Provide the (X, Y) coordinate of the cell's center where the given text is located.  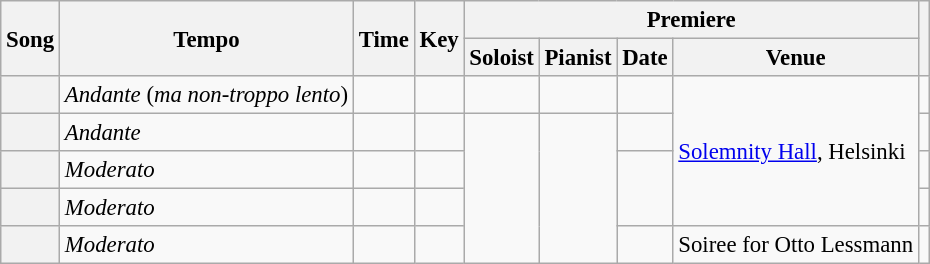
Premiere (691, 20)
Solemnity Hall, Helsinki (796, 151)
Pianist (578, 58)
Venue (796, 58)
Andante (206, 133)
Time (384, 38)
Song (30, 38)
Tempo (206, 38)
Key (439, 38)
Andante (ma non-troppo lento) (206, 95)
Soloist (502, 58)
Soiree for Otto Lessmann (796, 245)
Date (645, 58)
